Detect which cell encompasses the target text, then output its (x, y) center coordinate. 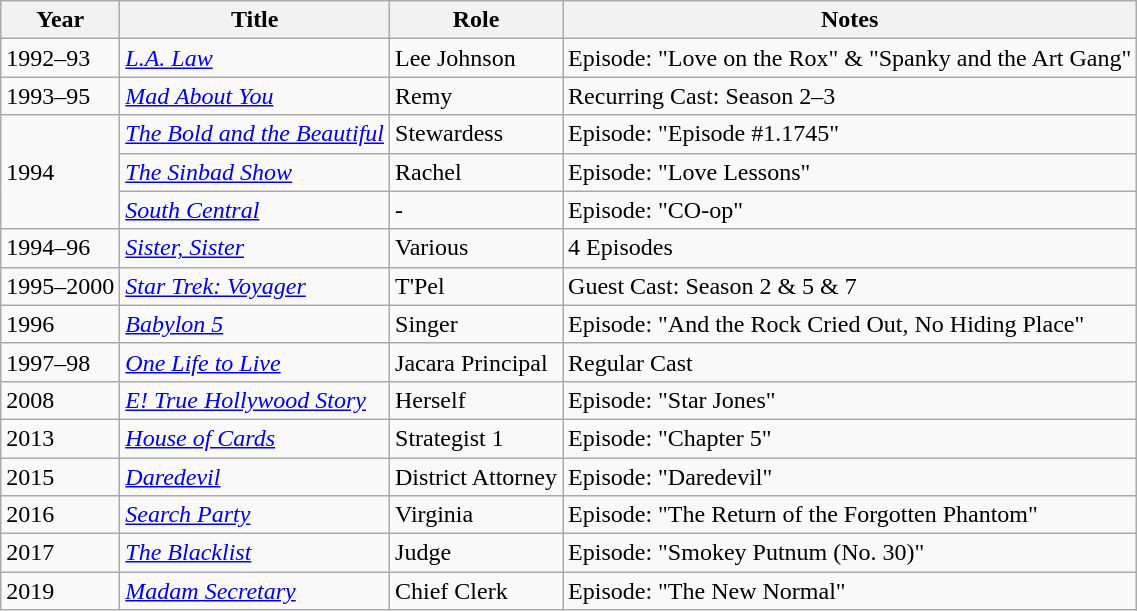
2016 (60, 515)
Regular Cast (850, 362)
Singer (476, 324)
Remy (476, 96)
1994 (60, 172)
Episode: "Love Lessons" (850, 172)
Virginia (476, 515)
Mad About You (255, 96)
Madam Secretary (255, 591)
Role (476, 20)
1994–96 (60, 248)
Episode: "CO-op" (850, 210)
Daredevil (255, 477)
Various (476, 248)
Judge (476, 553)
1992–93 (60, 58)
District Attorney (476, 477)
One Life to Live (255, 362)
The Sinbad Show (255, 172)
Episode: "Love on the Rox" & "Spanky and the Art Gang" (850, 58)
Episode: "Episode #1.1745" (850, 134)
Episode: "Chapter 5" (850, 438)
Episode: "The Return of the Forgotten Phantom" (850, 515)
The Bold and the Beautiful (255, 134)
Year (60, 20)
Episode: "Daredevil" (850, 477)
L.A. Law (255, 58)
The Blacklist (255, 553)
2013 (60, 438)
Title (255, 20)
Herself (476, 400)
1995–2000 (60, 286)
Episode: "The New Normal" (850, 591)
1997–98 (60, 362)
Star Trek: Voyager (255, 286)
Lee Johnson (476, 58)
T'Pel (476, 286)
Notes (850, 20)
4 Episodes (850, 248)
Episode: "Smokey Putnum (No. 30)" (850, 553)
- (476, 210)
Strategist 1 (476, 438)
Stewardess (476, 134)
2008 (60, 400)
E! True Hollywood Story (255, 400)
Guest Cast: Season 2 & 5 & 7 (850, 286)
Episode: "Star Jones" (850, 400)
Babylon 5 (255, 324)
Episode: "And the Rock Cried Out, No Hiding Place" (850, 324)
1996 (60, 324)
Sister, Sister (255, 248)
Search Party (255, 515)
Recurring Cast: Season 2–3 (850, 96)
2017 (60, 553)
1993–95 (60, 96)
Chief Clerk (476, 591)
South Central (255, 210)
2019 (60, 591)
Rachel (476, 172)
Jacara Principal (476, 362)
2015 (60, 477)
House of Cards (255, 438)
